Scan for the cell matching the given text and deliver its [X, Y] coordinate at center. 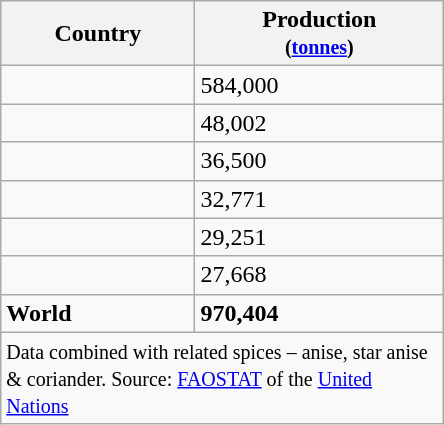
Country [98, 34]
Data combined with related spices – anise, star anise & coriander. Source: FAOSTAT of the United Nations [222, 378]
584,000 [320, 85]
World [98, 313]
48,002 [320, 123]
970,404 [320, 313]
36,500 [320, 161]
29,251 [320, 237]
27,668 [320, 275]
32,771 [320, 199]
Production(tonnes) [320, 34]
